Return (x, y) of the center of cell containing provided text 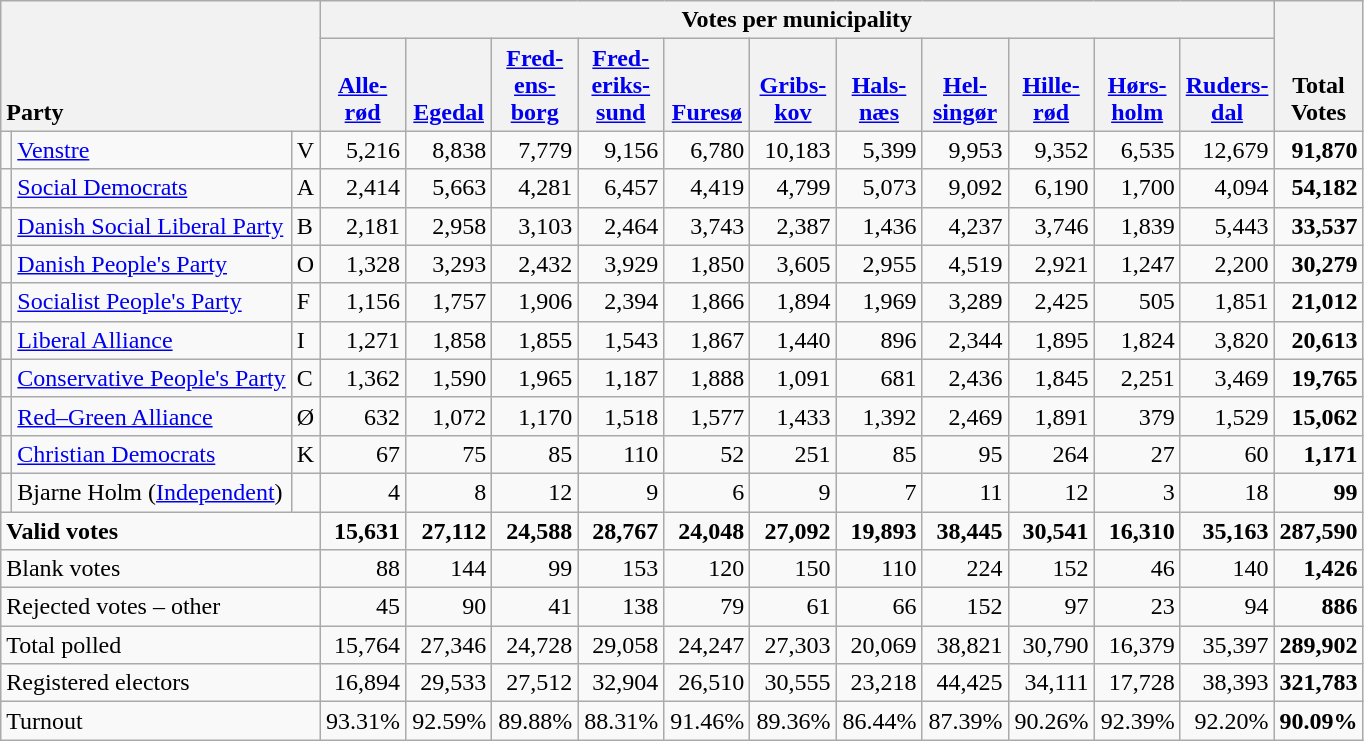
5,443 (1227, 226)
19,893 (879, 531)
16,894 (363, 683)
6,457 (621, 188)
1,866 (707, 302)
2,955 (879, 264)
505 (1137, 302)
5,399 (879, 150)
1,824 (1137, 340)
94 (1227, 607)
Votes per municipality (797, 20)
681 (879, 378)
54,182 (1318, 188)
15,764 (363, 645)
Hals- næs (879, 85)
15,631 (363, 531)
23,218 (879, 683)
Bjarne Holm (Independent) (152, 492)
33,537 (1318, 226)
1,839 (1137, 226)
1,858 (449, 340)
Gribs- kov (793, 85)
3,605 (793, 264)
150 (793, 569)
3,820 (1227, 340)
3,746 (1051, 226)
91,870 (1318, 150)
27,092 (793, 531)
Blank votes (160, 569)
92.20% (1227, 721)
632 (363, 416)
27,512 (535, 683)
321,783 (1318, 683)
138 (621, 607)
9,156 (621, 150)
1,895 (1051, 340)
46 (1137, 569)
2,394 (621, 302)
Social Democrats (152, 188)
896 (879, 340)
20,613 (1318, 340)
287,590 (1318, 531)
1,392 (879, 416)
35,397 (1227, 645)
90.09% (1318, 721)
3,743 (707, 226)
1,440 (793, 340)
15,062 (1318, 416)
1,362 (363, 378)
52 (707, 454)
1,518 (621, 416)
23 (1137, 607)
1,436 (879, 226)
7 (879, 492)
1,271 (363, 340)
1,891 (1051, 416)
Christian Democrats (152, 454)
2,464 (621, 226)
79 (707, 607)
10,183 (793, 150)
27,303 (793, 645)
Socialist People's Party (152, 302)
5,073 (879, 188)
89.36% (793, 721)
92.39% (1137, 721)
91.46% (707, 721)
2,200 (1227, 264)
1,851 (1227, 302)
Conservative People's Party (152, 378)
144 (449, 569)
2,414 (363, 188)
K (305, 454)
1,969 (879, 302)
2,469 (965, 416)
21,012 (1318, 302)
9,953 (965, 150)
6 (707, 492)
1,433 (793, 416)
95 (965, 454)
3,469 (1227, 378)
Red–Green Alliance (152, 416)
1,894 (793, 302)
24,588 (535, 531)
38,821 (965, 645)
Liberal Alliance (152, 340)
30,279 (1318, 264)
Danish Social Liberal Party (152, 226)
1,171 (1318, 454)
38,393 (1227, 683)
88.31% (621, 721)
97 (1051, 607)
30,790 (1051, 645)
1,072 (449, 416)
2,436 (965, 378)
Venstre (152, 150)
Furesø (707, 85)
41 (535, 607)
120 (707, 569)
1,247 (1137, 264)
1,845 (1051, 378)
38,445 (965, 531)
2,344 (965, 340)
18 (1227, 492)
2,921 (1051, 264)
12,679 (1227, 150)
4,519 (965, 264)
1,187 (621, 378)
1,529 (1227, 416)
44,425 (965, 683)
3,289 (965, 302)
224 (965, 569)
3,929 (621, 264)
4,799 (793, 188)
61 (793, 607)
4,237 (965, 226)
2,387 (793, 226)
3 (1137, 492)
Valid votes (160, 531)
289,902 (1318, 645)
66 (879, 607)
6,780 (707, 150)
3,103 (535, 226)
6,535 (1137, 150)
2,181 (363, 226)
34,111 (1051, 683)
5,663 (449, 188)
1,091 (793, 378)
Alle- rød (363, 85)
4,419 (707, 188)
251 (793, 454)
2,425 (1051, 302)
Ø (305, 416)
3,293 (449, 264)
89.88% (535, 721)
A (305, 188)
1,590 (449, 378)
V (305, 150)
75 (449, 454)
24,048 (707, 531)
153 (621, 569)
26,510 (707, 683)
1,757 (449, 302)
5,216 (363, 150)
9,352 (1051, 150)
30,555 (793, 683)
93.31% (363, 721)
I (305, 340)
C (305, 378)
20,069 (879, 645)
67 (363, 454)
1,850 (707, 264)
379 (1137, 416)
1,965 (535, 378)
4,094 (1227, 188)
16,379 (1137, 645)
Registered electors (160, 683)
1,426 (1318, 569)
1,577 (707, 416)
30,541 (1051, 531)
4 (363, 492)
Party (160, 66)
2,251 (1137, 378)
1,328 (363, 264)
Fred- ens- borg (535, 85)
O (305, 264)
32,904 (621, 683)
90.26% (1051, 721)
7,779 (535, 150)
11 (965, 492)
27 (1137, 454)
F (305, 302)
28,767 (621, 531)
Rejected votes – other (160, 607)
27,112 (449, 531)
17,728 (1137, 683)
8,838 (449, 150)
1,543 (621, 340)
1,156 (363, 302)
Hille- rød (1051, 85)
4,281 (535, 188)
45 (363, 607)
1,888 (707, 378)
60 (1227, 454)
Fred- eriks- sund (621, 85)
6,190 (1051, 188)
Ruders- dal (1227, 85)
29,533 (449, 683)
88 (363, 569)
Danish People's Party (152, 264)
24,728 (535, 645)
86.44% (879, 721)
140 (1227, 569)
92.59% (449, 721)
1,867 (707, 340)
9,092 (965, 188)
1,700 (1137, 188)
1,906 (535, 302)
8 (449, 492)
2,432 (535, 264)
Total Votes (1318, 66)
Total polled (160, 645)
16,310 (1137, 531)
90 (449, 607)
2,958 (449, 226)
1,170 (535, 416)
27,346 (449, 645)
Hørs- holm (1137, 85)
35,163 (1227, 531)
87.39% (965, 721)
264 (1051, 454)
Turnout (160, 721)
Egedal (449, 85)
1,855 (535, 340)
886 (1318, 607)
24,247 (707, 645)
29,058 (621, 645)
Hel- singør (965, 85)
B (305, 226)
19,765 (1318, 378)
